Locate the cell with the specified text and output its (x, y) center coordinate. 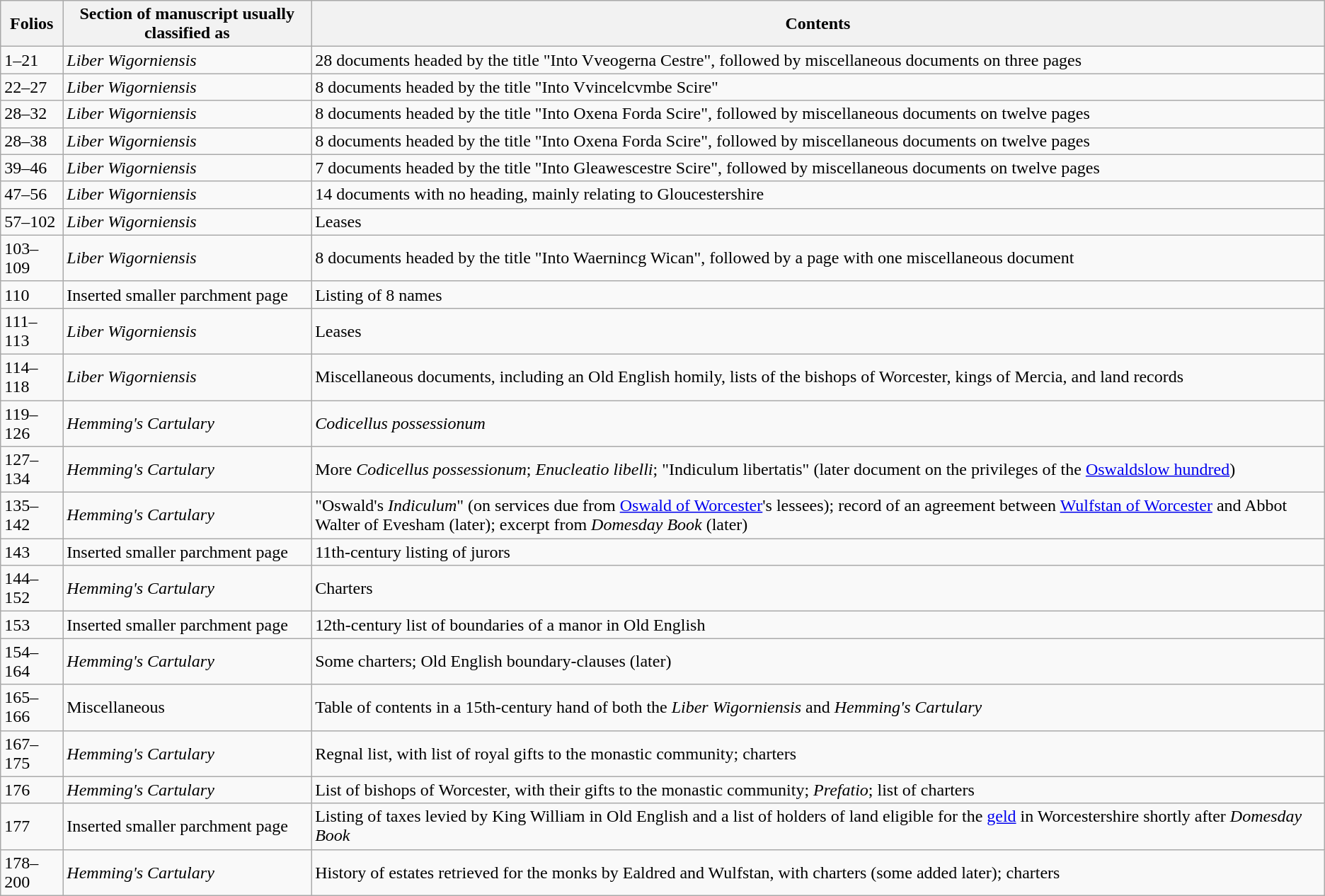
1–21 (32, 60)
176 (32, 790)
114–118 (32, 377)
47–56 (32, 195)
Some charters; Old English boundary-clauses (later) (818, 661)
More Codicellus possessionum; Enucleatio libelli; "Indiculum libertatis" (later document on the privileges of the Oswaldslow hundred) (818, 470)
165–166 (32, 708)
177 (32, 827)
8 documents headed by the title "Into Vvincelcvmbe Scire" (818, 87)
153 (32, 625)
Listing of 8 names (818, 294)
110 (32, 294)
Section of manuscript usually classified as (187, 24)
Miscellaneous (187, 708)
List of bishops of Worcester, with their gifts to the monastic community; Prefatio; list of charters (818, 790)
39–46 (32, 168)
167–175 (32, 753)
Folios (32, 24)
119–126 (32, 423)
143 (32, 552)
Contents (818, 24)
111–113 (32, 331)
Regnal list, with list of royal gifts to the monastic community; charters (818, 753)
Codicellus possessionum (818, 423)
28 documents headed by the title "Into Vveogerna Cestre", followed by miscellaneous documents on three pages (818, 60)
8 documents headed by the title "Into Waernincg Wican", followed by a page with one miscellaneous document (818, 258)
127–134 (32, 470)
Charters (818, 589)
12th-century list of boundaries of a manor in Old English (818, 625)
28–32 (32, 114)
22–27 (32, 87)
Miscellaneous documents, including an Old English homily, lists of the bishops of Worcester, kings of Mercia, and land records (818, 377)
History of estates retrieved for the monks by Ealdred and Wulfstan, with charters (some added later); charters (818, 872)
28–38 (32, 141)
Table of contents in a 15th-century hand of both the Liber Wigorniensis and Hemming's Cartulary (818, 708)
144–152 (32, 589)
11th-century listing of jurors (818, 552)
154–164 (32, 661)
178–200 (32, 872)
57–102 (32, 222)
135–142 (32, 515)
103–109 (32, 258)
14 documents with no heading, mainly relating to Gloucestershire (818, 195)
7 documents headed by the title "Into Gleawescestre Scire", followed by miscellaneous documents on twelve pages (818, 168)
